Output the [x, y] coordinate of the center of the cell containing the given text.  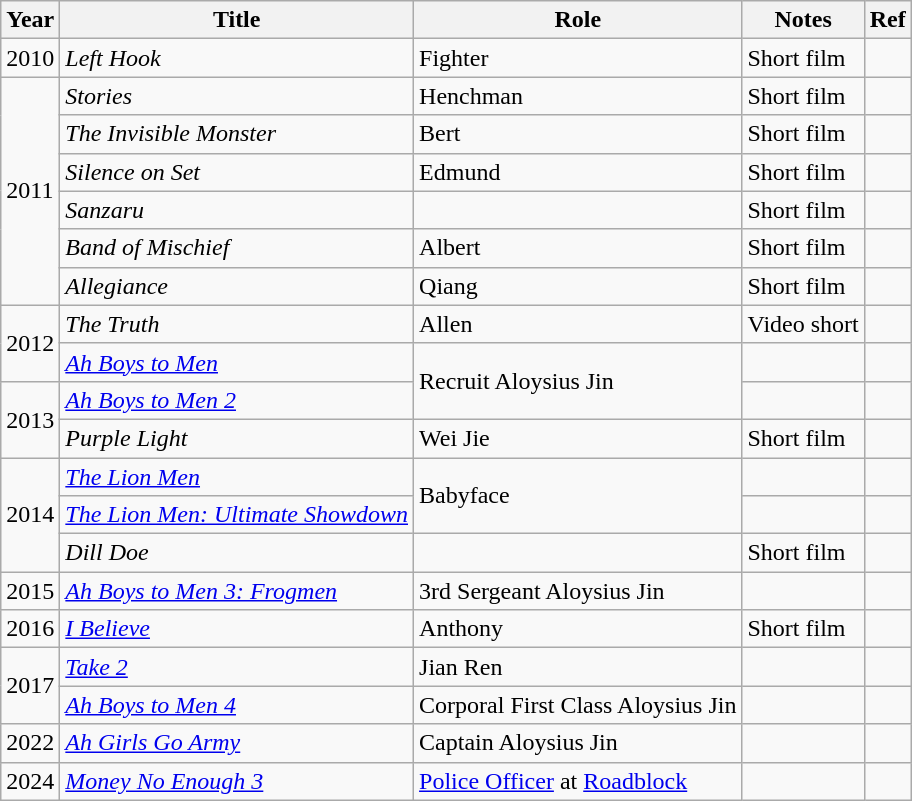
Ah Boys to Men 2 [237, 400]
Allen [578, 324]
Corporal First Class Aloysius Jin [578, 705]
2022 [30, 743]
Ah Boys to Men 3: Frogmen [237, 591]
2016 [30, 629]
Notes [803, 20]
The Invisible Monster [237, 134]
Dill Doe [237, 553]
Ah Boys to Men 4 [237, 705]
Band of Mischief [237, 248]
Fighter [578, 58]
2015 [30, 591]
Anthony [578, 629]
Money No Enough 3 [237, 781]
Wei Jie [578, 438]
Role [578, 20]
Babyface [578, 496]
The Truth [237, 324]
Sanzaru [237, 210]
Left Hook [237, 58]
The Lion Men: Ultimate Showdown [237, 515]
2010 [30, 58]
Police Officer at Roadblock [578, 781]
2014 [30, 515]
Purple Light [237, 438]
Captain Aloysius Jin [578, 743]
I Believe [237, 629]
Henchman [578, 96]
Allegiance [237, 286]
Ah Girls Go Army [237, 743]
Albert [578, 248]
Recruit Aloysius Jin [578, 381]
2013 [30, 419]
Edmund [578, 172]
2017 [30, 686]
Take 2 [237, 667]
Video short [803, 324]
Jian Ren [578, 667]
Ref [888, 20]
The Lion Men [237, 477]
2024 [30, 781]
Ah Boys to Men [237, 362]
Title [237, 20]
2012 [30, 343]
Bert [578, 134]
Stories [237, 96]
2011 [30, 191]
3rd Sergeant Aloysius Jin [578, 591]
Silence on Set [237, 172]
Qiang [578, 286]
Year [30, 20]
